Capture the cell that displays the provided text and extract its [X, Y] central coordinate. 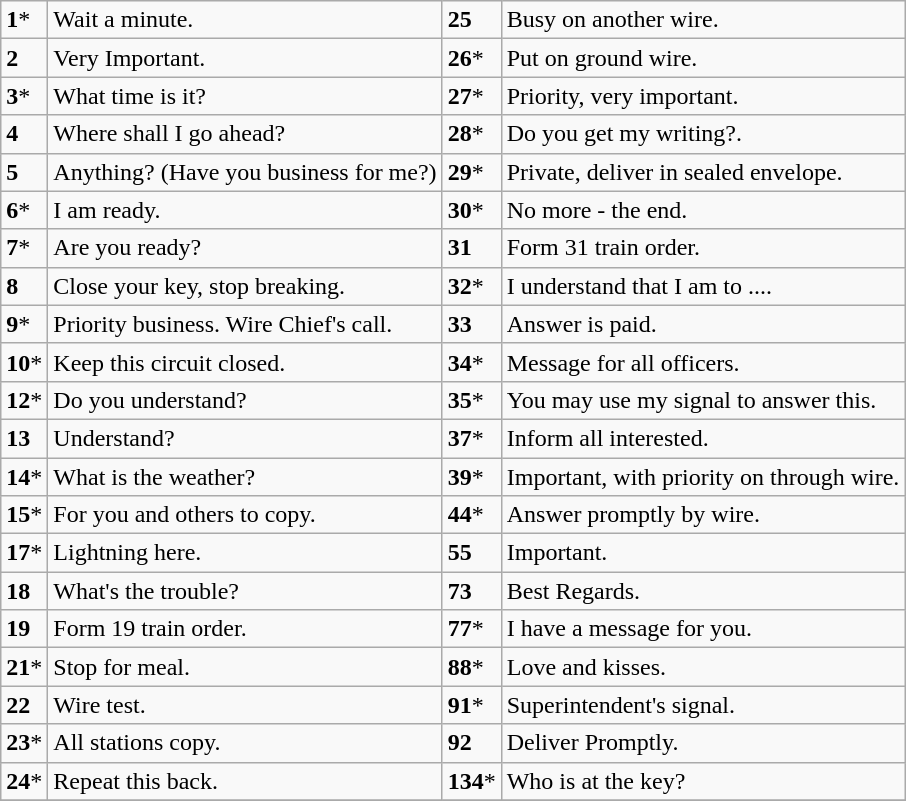
17* [24, 553]
Understand? [245, 438]
34* [472, 362]
73 [472, 591]
Wait a minute. [245, 20]
88* [472, 667]
6* [24, 210]
27* [472, 96]
55 [472, 553]
Close your key, stop breaking. [245, 286]
1* [24, 20]
29* [472, 172]
Important. [703, 553]
Very Important. [245, 58]
Busy on another wire. [703, 20]
Repeat this back. [245, 781]
Do you get my writing?. [703, 134]
44* [472, 515]
91* [472, 705]
Form 19 train order. [245, 629]
Put on ground wire. [703, 58]
22 [24, 705]
5 [24, 172]
24* [24, 781]
Are you ready? [245, 248]
I understand that I am to .... [703, 286]
32* [472, 286]
92 [472, 743]
Love and kisses. [703, 667]
35* [472, 400]
14* [24, 477]
12* [24, 400]
23* [24, 743]
Do you understand? [245, 400]
2 [24, 58]
Priority business. Wire Chief's call. [245, 324]
Answer promptly by wire. [703, 515]
8 [24, 286]
I have a message for you. [703, 629]
134* [472, 781]
I am ready. [245, 210]
Priority, very important. [703, 96]
7* [24, 248]
Important, with priority on through wire. [703, 477]
21* [24, 667]
Keep this circuit closed. [245, 362]
39* [472, 477]
Best Regards. [703, 591]
19 [24, 629]
3* [24, 96]
All stations copy. [245, 743]
Private, deliver in sealed envelope. [703, 172]
Wire test. [245, 705]
Superintendent's signal. [703, 705]
Anything? (Have you business for me?) [245, 172]
15* [24, 515]
For you and others to copy. [245, 515]
Answer is paid. [703, 324]
28* [472, 134]
Form 31 train order. [703, 248]
Stop for meal. [245, 667]
31 [472, 248]
What's the trouble? [245, 591]
You may use my signal to answer this. [703, 400]
Inform all interested. [703, 438]
13 [24, 438]
25 [472, 20]
37* [472, 438]
Who is at the key? [703, 781]
33 [472, 324]
10* [24, 362]
4 [24, 134]
Where shall I go ahead? [245, 134]
Deliver Promptly. [703, 743]
9* [24, 324]
18 [24, 591]
What time is it? [245, 96]
30* [472, 210]
No more - the end. [703, 210]
Message for all officers. [703, 362]
77* [472, 629]
Lightning here. [245, 553]
What is the weather? [245, 477]
26* [472, 58]
